Search for the cell housing the specified text and yield its [X, Y] center coordinate. 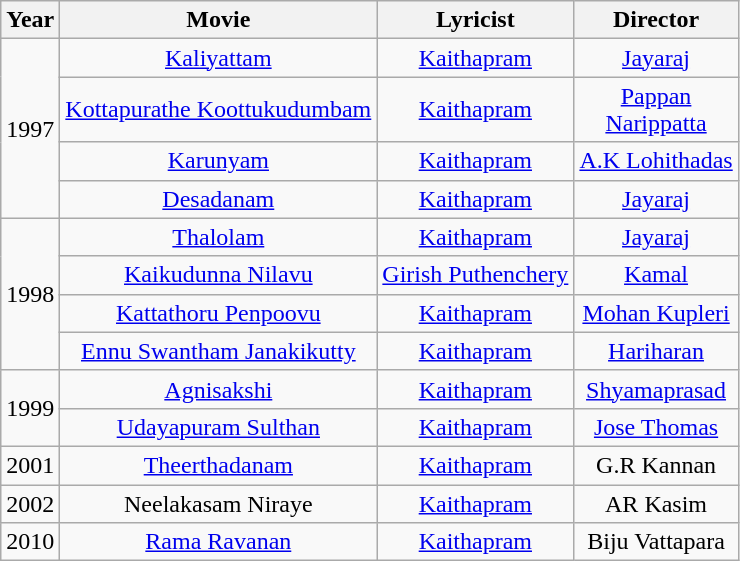
Kamal [656, 275]
2002 [30, 503]
Kaliyattam [218, 58]
Kaikudunna Nilavu [218, 275]
AR Kasim [656, 503]
A.K Lohithadas [656, 161]
Mohan Kupleri [656, 313]
2010 [30, 542]
Agnisakshi [218, 389]
Lyricist [476, 20]
Theerthadanam [218, 465]
Ennu Swantham Janakikutty [218, 351]
1998 [30, 294]
Movie [218, 20]
Neelakasam Niraye [218, 503]
1999 [30, 408]
Thalolam [218, 237]
Rama Ravanan [218, 542]
Hariharan [656, 351]
Year [30, 20]
Desadanam [218, 199]
Kottapurathe Koottukudumbam [218, 110]
Shyamaprasad [656, 389]
G.R Kannan [656, 465]
Kattathoru Penpoovu [218, 313]
2001 [30, 465]
Jose Thomas [656, 427]
PappanNarippatta [656, 110]
1997 [30, 128]
Udayapuram Sulthan [218, 427]
Biju Vattapara [656, 542]
Girish Puthenchery [476, 275]
Karunyam [218, 161]
Director [656, 20]
